Locate the cell with the specified text and output its (x, y) center coordinate. 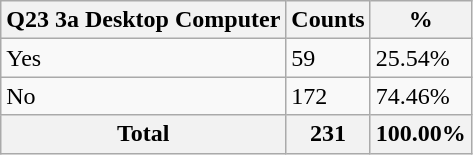
% (420, 20)
Q23 3a Desktop Computer (144, 20)
No (144, 96)
25.54% (420, 58)
Yes (144, 58)
74.46% (420, 96)
172 (328, 96)
231 (328, 134)
100.00% (420, 134)
Counts (328, 20)
Total (144, 134)
59 (328, 58)
